Identify which cell holds the provided text, then report its (X, Y) central coordinate. 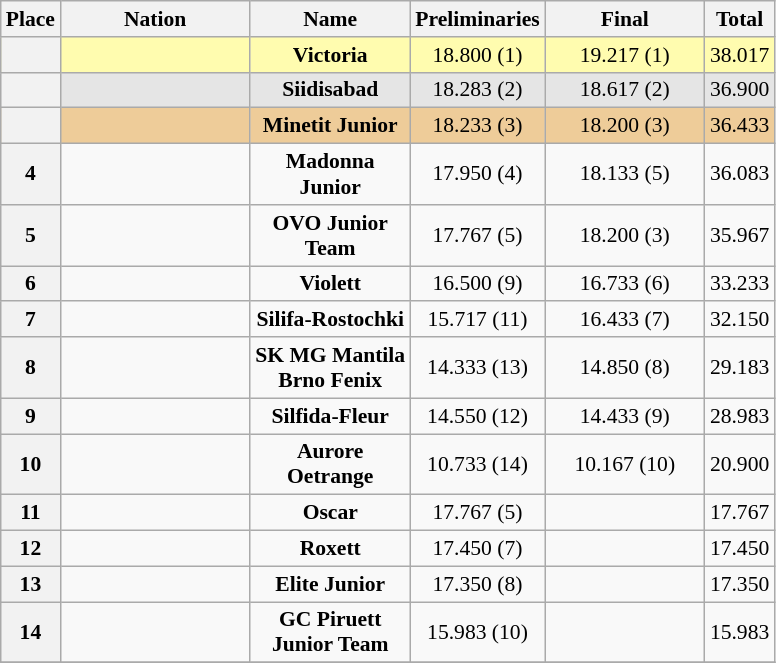
14.550 (12) (477, 416)
7 (30, 320)
Violett (330, 284)
17.350 (740, 584)
12 (30, 549)
14 (30, 632)
Place (30, 19)
SK MG Mantila Brno Fenix (330, 368)
Minetit Junior (330, 126)
18.617 (2) (625, 90)
16.433 (7) (625, 320)
OVO Junior Team (330, 236)
9 (30, 416)
29.183 (740, 368)
18.133 (5) (625, 174)
14.433 (9) (625, 416)
15.983 (10) (477, 632)
14.850 (8) (625, 368)
33.233 (740, 284)
16.500 (9) (477, 284)
28.983 (740, 416)
Total (740, 19)
18.800 (1) (477, 55)
13 (30, 584)
8 (30, 368)
GC Piruett Junior Team (330, 632)
17.450 (7) (477, 549)
Name (330, 19)
38.017 (740, 55)
20.900 (740, 464)
Madonna Junior (330, 174)
17.767 (740, 513)
17.350 (8) (477, 584)
17.450 (740, 549)
Preliminaries (477, 19)
Roxett (330, 549)
18.233 (3) (477, 126)
36.433 (740, 126)
35.967 (740, 236)
15.983 (740, 632)
4 (30, 174)
5 (30, 236)
Victoria (330, 55)
36.083 (740, 174)
11 (30, 513)
16.733 (6) (625, 284)
36.900 (740, 90)
14.333 (13) (477, 368)
Aurore Oetrange (330, 464)
Nation (155, 19)
Final (625, 19)
Silifa-Rostochki (330, 320)
Elite Junior (330, 584)
10.167 (10) (625, 464)
Siidisabad (330, 90)
Oscar (330, 513)
19.217 (1) (625, 55)
Silfida-Fleur (330, 416)
15.717 (11) (477, 320)
6 (30, 284)
18.283 (2) (477, 90)
17.950 (4) (477, 174)
10.733 (14) (477, 464)
10 (30, 464)
32.150 (740, 320)
